Search for the cell housing the specified text and yield its [x, y] center coordinate. 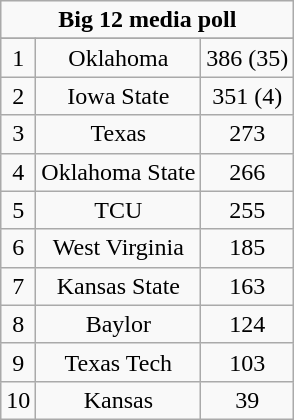
185 [248, 248]
Oklahoma State [118, 172]
39 [248, 400]
Oklahoma [118, 58]
351 (4) [248, 96]
124 [248, 324]
3 [18, 134]
West Virginia [118, 248]
273 [248, 134]
103 [248, 362]
6 [18, 248]
2 [18, 96]
10 [18, 400]
Kansas [118, 400]
4 [18, 172]
386 (35) [248, 58]
7 [18, 286]
Texas Tech [118, 362]
Big 12 media poll [148, 20]
1 [18, 58]
Baylor [118, 324]
Kansas State [118, 286]
TCU [118, 210]
Texas [118, 134]
Iowa State [118, 96]
255 [248, 210]
5 [18, 210]
8 [18, 324]
9 [18, 362]
163 [248, 286]
266 [248, 172]
